Provide the [x, y] coordinate of the cell's center where the given text is located.  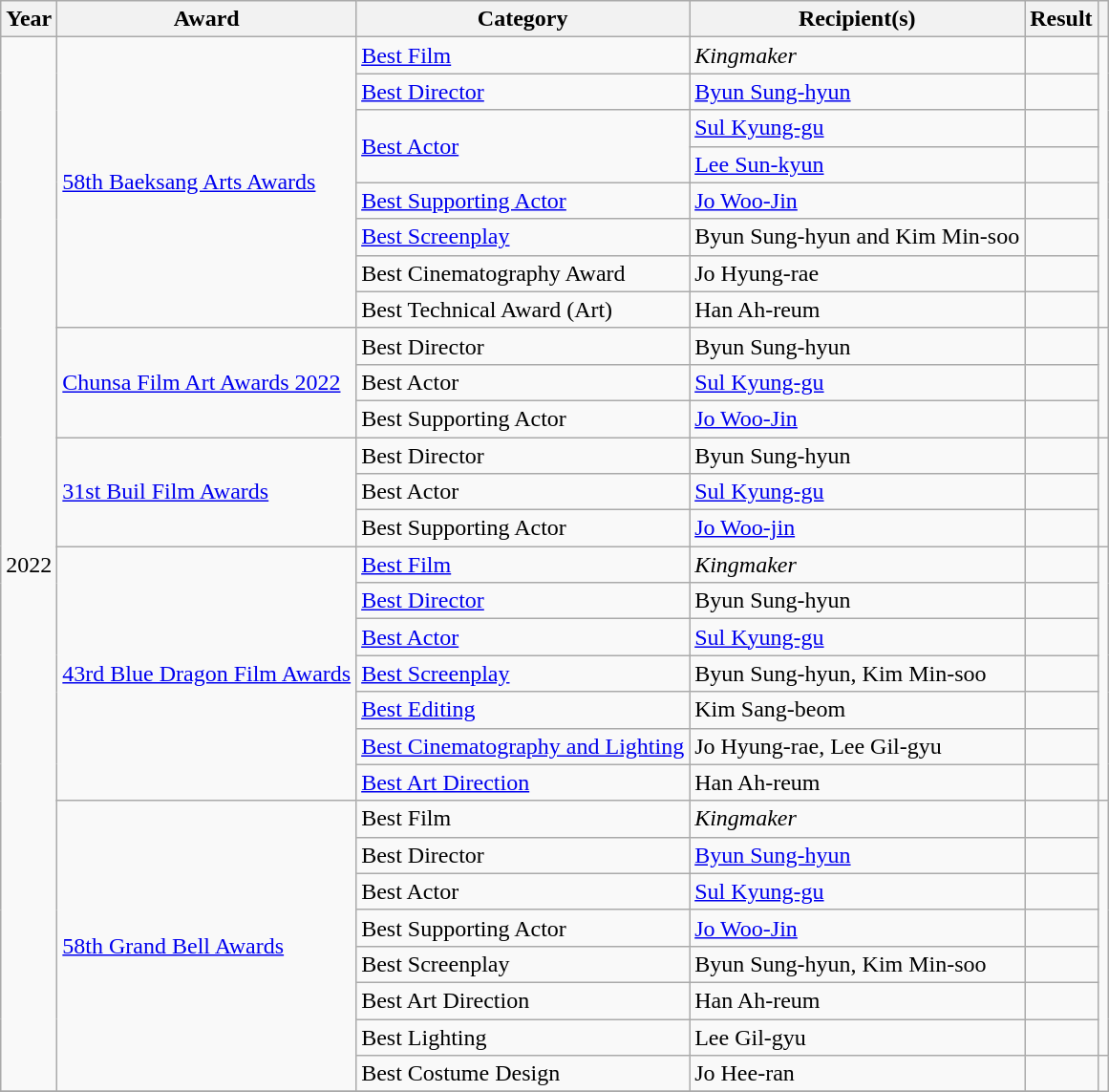
Jo Hee-ran [858, 1074]
Year [29, 19]
Byun Sung-hyun and Kim Min-soo [858, 237]
Best Technical Award (Art) [523, 310]
Jo Hyung-rae [858, 273]
Best Cinematography and Lighting [523, 746]
Lee Sun-kyun [858, 164]
Chunsa Film Art Awards 2022 [206, 382]
31st Buil Film Awards [206, 492]
Jo Hyung-rae, Lee Gil-gyu [858, 746]
Best Editing [523, 710]
43rd Blue Dragon Film Awards [206, 674]
58th Grand Bell Awards [206, 946]
Kim Sang-beom [858, 710]
Best Costume Design [523, 1074]
Best Cinematography Award [523, 273]
Recipient(s) [858, 19]
Best Lighting [523, 1037]
2022 [29, 565]
Lee Gil-gyu [858, 1037]
Award [206, 19]
Result [1061, 19]
Category [523, 19]
58th Baeksang Arts Awards [206, 182]
Jo Woo-jin [858, 528]
